Return [x, y] of the center of cell containing provided text 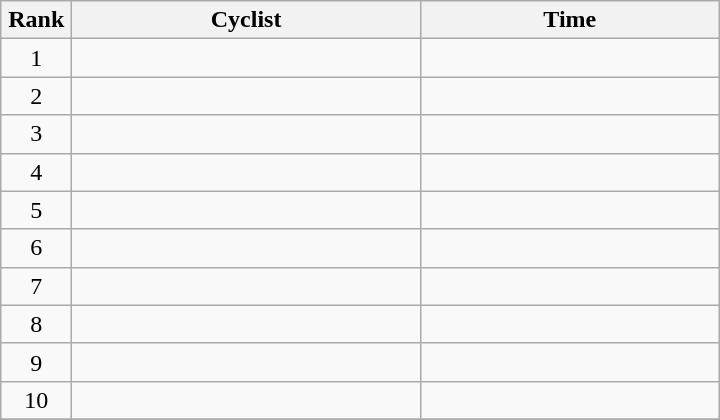
10 [36, 400]
8 [36, 324]
Rank [36, 20]
9 [36, 362]
2 [36, 96]
6 [36, 248]
3 [36, 134]
1 [36, 58]
5 [36, 210]
4 [36, 172]
7 [36, 286]
Cyclist [246, 20]
Time [570, 20]
